For the text-containing cell, return its midpoint in (X, Y) coordinate format. 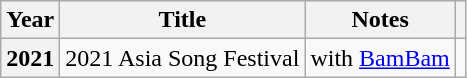
Year (30, 20)
Notes (380, 20)
2021 (30, 58)
2021 Asia Song Festival (182, 58)
Title (182, 20)
with BamBam (380, 58)
